From the cell containing the given text, extract its center point as (x, y) coordinate. 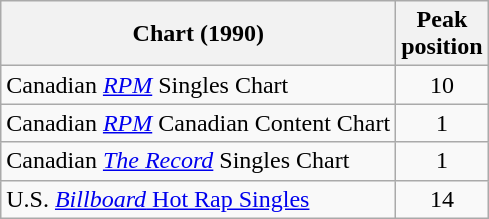
U.S. Billboard Hot Rap Singles (198, 199)
Peak position (442, 34)
10 (442, 85)
Canadian The Record Singles Chart (198, 161)
Canadian RPM Singles Chart (198, 85)
Chart (1990) (198, 34)
14 (442, 199)
Canadian RPM Canadian Content Chart (198, 123)
